Pinpoint the cell where the given text exists, returning its (x, y) midpoint coordinate. 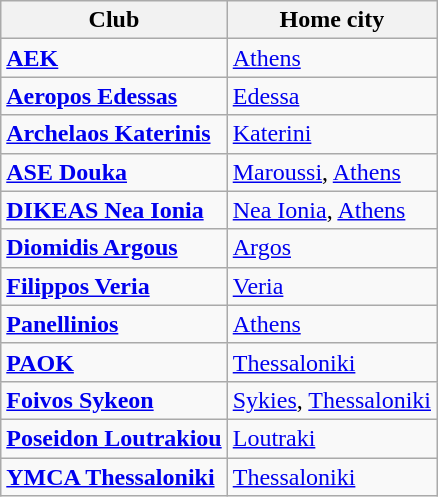
Veria (332, 286)
Foivos Sykeon (114, 400)
Filippos Veria (114, 286)
ASE Douka (114, 172)
Panellinios (114, 324)
Diomidis Argous (114, 248)
Home city (332, 20)
Maroussi, Athens (332, 172)
Club (114, 20)
Argos (332, 248)
Aeropos Edessas (114, 96)
Archelaos Katerinis (114, 134)
PAOK (114, 362)
Edessa (332, 96)
Nea Ionia, Athens (332, 210)
YMCA Thessaloniki (114, 477)
Loutraki (332, 438)
DIKEAS Nea Ionia (114, 210)
Katerini (332, 134)
AEK (114, 58)
Poseidon Loutrakiou (114, 438)
Sykies, Thessaloniki (332, 400)
